Locate the cell with the specified text and output its [x, y] center coordinate. 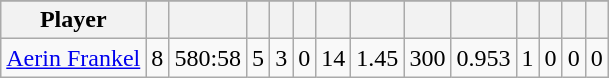
5 [258, 58]
1 [528, 58]
8 [158, 58]
300 [428, 58]
1.45 [378, 58]
Aerin Frankel [74, 58]
580:58 [208, 58]
Player [74, 20]
14 [334, 58]
0.953 [484, 58]
3 [282, 58]
